Return [X, Y] of the center of cell containing provided text 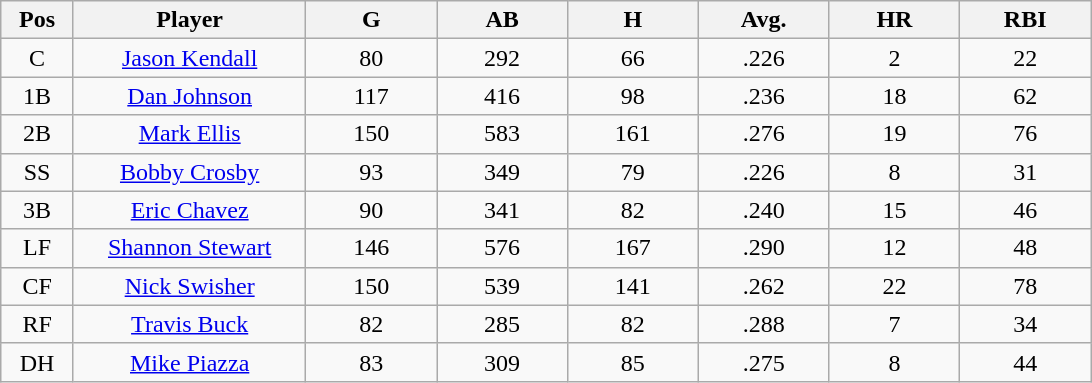
349 [502, 172]
83 [372, 362]
85 [632, 362]
18 [894, 96]
117 [372, 96]
98 [632, 96]
90 [372, 210]
SS [38, 172]
RF [38, 324]
62 [1026, 96]
Avg. [764, 20]
Mark Ellis [189, 134]
76 [1026, 134]
583 [502, 134]
H [632, 20]
Jason Kendall [189, 58]
66 [632, 58]
44 [1026, 362]
12 [894, 248]
.275 [764, 362]
78 [1026, 286]
79 [632, 172]
3B [38, 210]
2 [894, 58]
48 [1026, 248]
HR [894, 20]
.240 [764, 210]
Mike Piazza [189, 362]
46 [1026, 210]
Travis Buck [189, 324]
285 [502, 324]
C [38, 58]
146 [372, 248]
.290 [764, 248]
Dan Johnson [189, 96]
19 [894, 134]
.288 [764, 324]
292 [502, 58]
2B [38, 134]
Nick Swisher [189, 286]
416 [502, 96]
RBI [1026, 20]
576 [502, 248]
.262 [764, 286]
539 [502, 286]
161 [632, 134]
Player [189, 20]
93 [372, 172]
309 [502, 362]
141 [632, 286]
34 [1026, 324]
80 [372, 58]
LF [38, 248]
341 [502, 210]
167 [632, 248]
.276 [764, 134]
Bobby Crosby [189, 172]
Pos [38, 20]
.236 [764, 96]
DH [38, 362]
Shannon Stewart [189, 248]
1B [38, 96]
AB [502, 20]
Eric Chavez [189, 210]
7 [894, 324]
CF [38, 286]
31 [1026, 172]
15 [894, 210]
G [372, 20]
